From the cell containing the given text, extract its center point as [X, Y] coordinate. 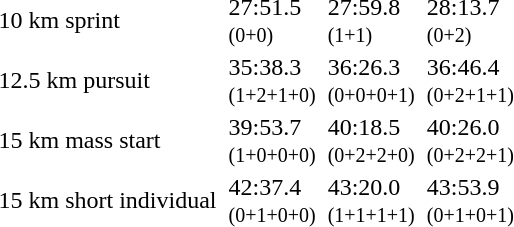
40:18.5(0+2+2+0) [371, 140]
39:53.7(1+0+0+0) [272, 140]
35:38.3(1+2+1+0) [272, 80]
36:26.3(0+0+0+1) [371, 80]
